Detect which cell encompasses the target text, then output its [x, y] center coordinate. 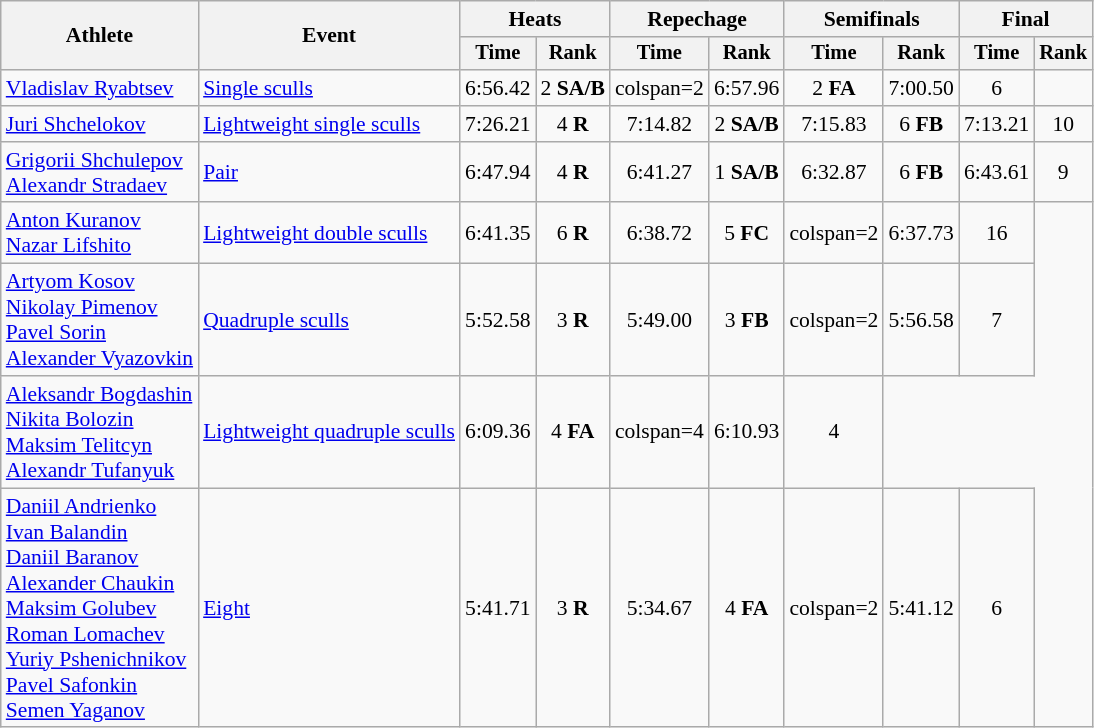
Eight [329, 608]
6:56.42 [498, 88]
4 [834, 432]
Anton KuranovNazar Lifshito [100, 234]
colspan=4 [660, 432]
5:41.71 [498, 608]
5:49.00 [660, 320]
16 [996, 234]
5:41.12 [920, 608]
6:41.27 [660, 172]
Single sculls [329, 88]
Heats [535, 19]
Lightweight single sculls [329, 124]
7:13.21 [996, 124]
6:10.93 [746, 432]
6 R [573, 234]
3 FB [746, 320]
Daniil AndrienkoIvan BalandinDaniil BaranovAlexander ChaukinMaksim GolubevRoman LomachevYuriy PshenichnikovPavel SafonkinSemen Yaganov [100, 608]
Grigorii ShchulepovAlexandr Stradaev [100, 172]
6:37.73 [920, 234]
6:41.35 [498, 234]
6:32.87 [834, 172]
Quadruple sculls [329, 320]
Aleksandr BogdashinNikita BolozinMaksim TelitcynAlexandr Tufanyuk [100, 432]
7:26.21 [498, 124]
Vladislav Ryabtsev [100, 88]
Athlete [100, 36]
6:09.36 [498, 432]
6:43.61 [996, 172]
6:57.96 [746, 88]
5:52.58 [498, 320]
Event [329, 36]
Juri Shchelokov [100, 124]
Semifinals [872, 19]
Lightweight double sculls [329, 234]
9 [1063, 172]
1 SA/B [746, 172]
7:00.50 [920, 88]
Repechage [698, 19]
5:34.67 [660, 608]
5:56.58 [920, 320]
Pair [329, 172]
7:14.82 [660, 124]
7:15.83 [834, 124]
10 [1063, 124]
Lightweight quadruple sculls [329, 432]
7 [996, 320]
Final [1026, 19]
6:47.94 [498, 172]
2 FA [834, 88]
5 FC [746, 234]
Artyom KosovNikolay PimenovPavel SorinAlexander Vyazovkin [100, 320]
6:38.72 [660, 234]
